Detect which cell encompasses the target text, then output its [x, y] center coordinate. 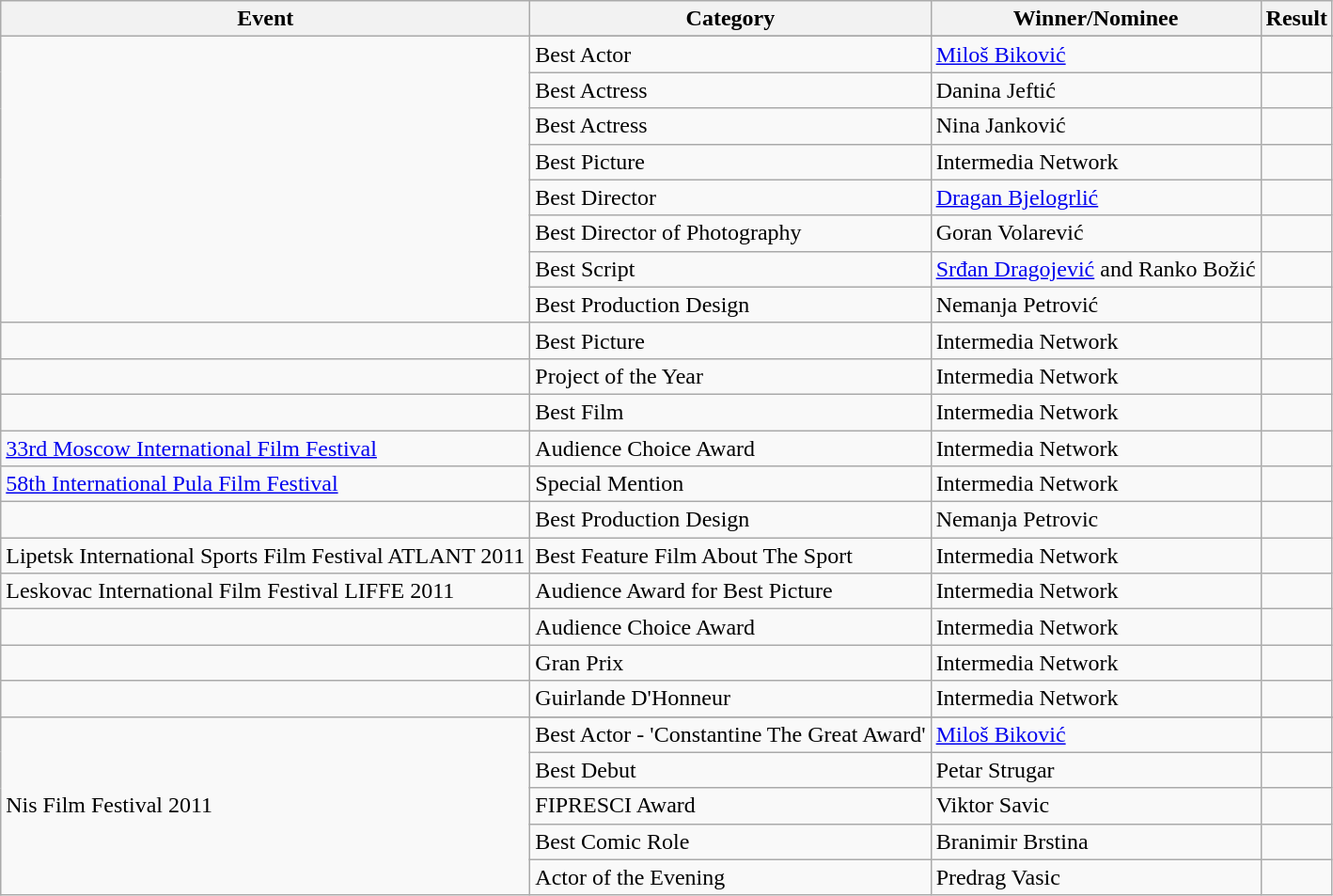
Nina Janković [1096, 126]
Nemanja Petrovic [1096, 520]
Guirlande D'Honneur [730, 699]
Best Actor [730, 55]
Event [265, 19]
Winner/Nominee [1096, 19]
Nemanja Petrović [1096, 305]
Nis Film Festival 2011 [265, 806]
Actor of the Evening [730, 877]
Goran Volarević [1096, 233]
Best Feature Film About The Sport [730, 556]
Best Comic Role [730, 841]
Category [730, 19]
Best Debut [730, 770]
Petar Strugar [1096, 770]
33rd Moscow International Film Festival [265, 448]
Danina Jeftić [1096, 90]
Dragan Bjelogrlić [1096, 197]
58th International Pula Film Festival [265, 484]
Best Actor - 'Constantine The Great Award' [730, 734]
Viktor Savic [1096, 806]
Predrag Vasic [1096, 877]
Lipetsk International Sports Film Festival ATLANT 2011 [265, 556]
Best Director of Photography [730, 233]
Srđan Dragojević and Ranko Božić [1096, 269]
Audience Award for Best Picture [730, 591]
FIPRESCI Award [730, 806]
Best Director [730, 197]
Special Mention [730, 484]
Leskovac International Film Festival LIFFE 2011 [265, 591]
Best Film [730, 412]
Result [1296, 19]
Project of the Year [730, 376]
Gran Prix [730, 663]
Branimir Brstina [1096, 841]
Best Script [730, 269]
